Determine the [X, Y] coordinate at the center of the cell enclosing the given text.  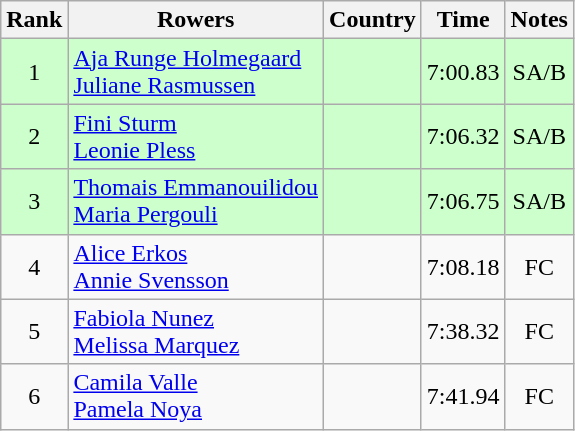
Alice ErkosAnnie Svensson [196, 266]
2 [34, 136]
4 [34, 266]
7:41.94 [463, 396]
7:08.18 [463, 266]
Rank [34, 20]
1 [34, 72]
7:06.75 [463, 202]
Notes [539, 20]
Thomais EmmanouilidouMaria Pergouli [196, 202]
6 [34, 396]
3 [34, 202]
Country [373, 20]
Fini SturmLeonie Pless [196, 136]
5 [34, 332]
Fabiola NunezMelissa Marquez [196, 332]
Rowers [196, 20]
7:38.32 [463, 332]
Aja Runge HolmegaardJuliane Rasmussen [196, 72]
7:00.83 [463, 72]
Time [463, 20]
7:06.32 [463, 136]
Camila VallePamela Noya [196, 396]
